Pinpoint the cell where the given text exists, returning its [x, y] midpoint coordinate. 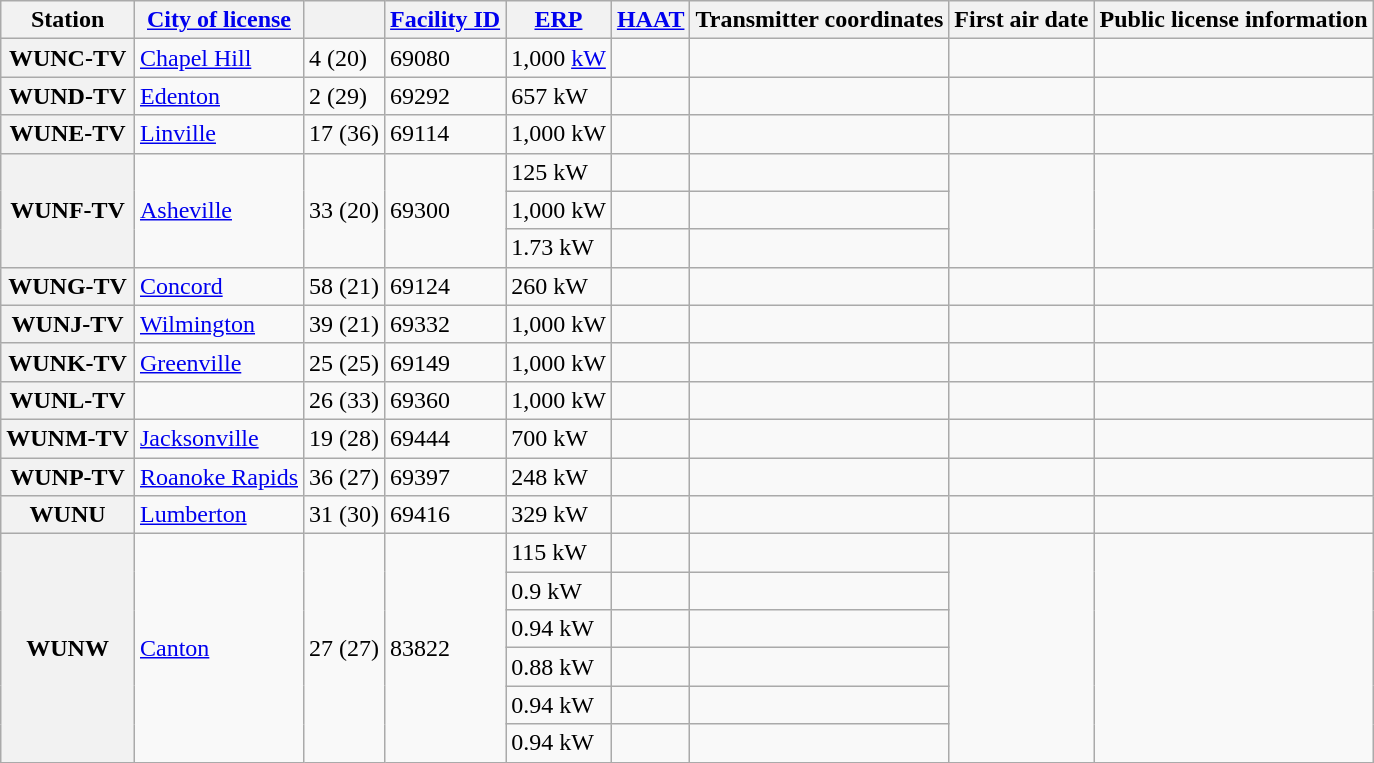
31 (30) [344, 515]
Edenton [218, 96]
58 (21) [344, 286]
0.88 kW [559, 667]
Linville [218, 134]
First air date [1022, 20]
69149 [446, 362]
69332 [446, 324]
27 (27) [344, 648]
ERP [559, 20]
Asheville [218, 210]
WUNU [68, 515]
HAAT [650, 20]
39 (21) [344, 324]
WUNG-TV [68, 286]
WUNW [68, 648]
WUNP-TV [68, 477]
69397 [446, 477]
WUNC-TV [68, 58]
33 (20) [344, 210]
Greenville [218, 362]
Public license information [1234, 20]
WUNK-TV [68, 362]
25 (25) [344, 362]
657 kW [559, 96]
329 kW [559, 515]
City of license [218, 20]
69080 [446, 58]
69444 [446, 438]
WUNM-TV [68, 438]
1.73 kW [559, 248]
83822 [446, 648]
69292 [446, 96]
260 kW [559, 286]
69300 [446, 210]
Facility ID [446, 20]
WUNL-TV [68, 400]
69124 [446, 286]
700 kW [559, 438]
Transmitter coordinates [820, 20]
Chapel Hill [218, 58]
Station [68, 20]
WUNE-TV [68, 134]
248 kW [559, 477]
4 (20) [344, 58]
125 kW [559, 172]
0.9 kW [559, 591]
17 (36) [344, 134]
19 (28) [344, 438]
Jacksonville [218, 438]
26 (33) [344, 400]
WUND-TV [68, 96]
Wilmington [218, 324]
Canton [218, 648]
Roanoke Rapids [218, 477]
69416 [446, 515]
36 (27) [344, 477]
WUNF-TV [68, 210]
69114 [446, 134]
Concord [218, 286]
115 kW [559, 553]
69360 [446, 400]
WUNJ-TV [68, 324]
2 (29) [344, 96]
Lumberton [218, 515]
